Locate the cell with the specified text and output its [X, Y] center coordinate. 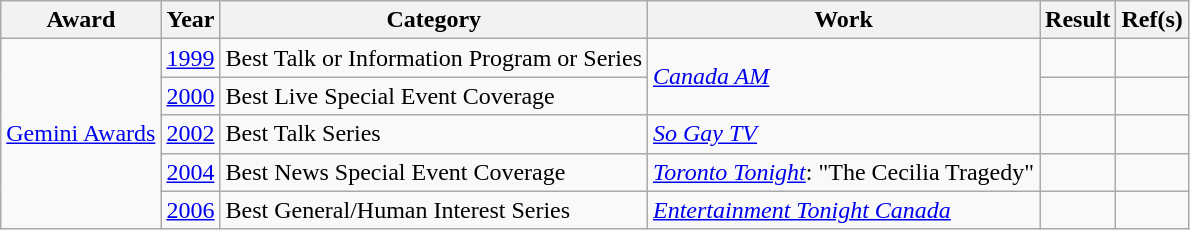
Best General/Human Interest Series [434, 210]
Category [434, 20]
Best Live Special Event Coverage [434, 96]
Year [190, 20]
2002 [190, 134]
2000 [190, 96]
Ref(s) [1152, 20]
Result [1078, 20]
Gemini Awards [81, 134]
Toronto Tonight: "The Cecilia Tragedy" [844, 172]
Canada AM [844, 77]
Award [81, 20]
Best Talk or Information Program or Series [434, 58]
So Gay TV [844, 134]
Work [844, 20]
Best News Special Event Coverage [434, 172]
2006 [190, 210]
2004 [190, 172]
Best Talk Series [434, 134]
Entertainment Tonight Canada [844, 210]
1999 [190, 58]
